Return the [X, Y] coordinate for the center point of the cell that contains the specified text.  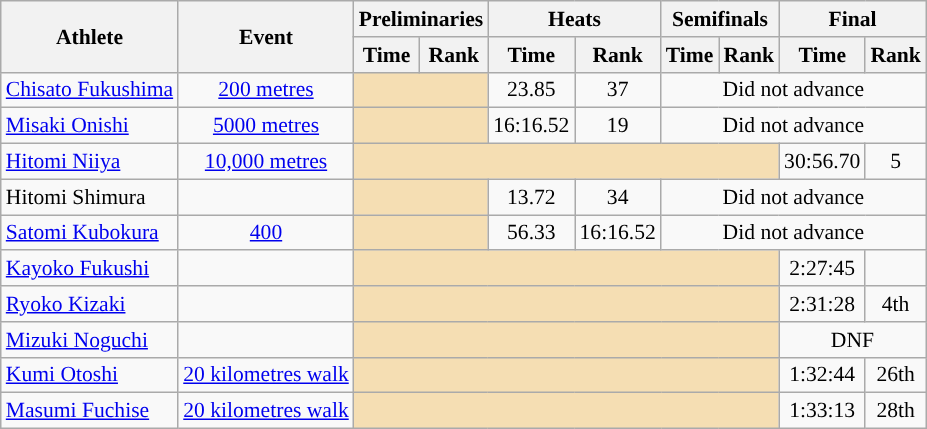
400 [266, 233]
Final [852, 19]
10,000 metres [266, 162]
Kayoko Fukushi [90, 269]
23.85 [531, 90]
Semifinals [720, 19]
5 [896, 162]
13.72 [531, 197]
Satomi Kubokura [90, 233]
5000 metres [266, 126]
Chisato Fukushima [90, 90]
Ryoko Kizaki [90, 304]
Hitomi Shimura [90, 197]
Event [266, 36]
30:56.70 [822, 162]
Preliminaries [421, 19]
2:31:28 [822, 304]
Mizuki Noguchi [90, 340]
Hitomi Niiya [90, 162]
Masumi Fuchise [90, 411]
34 [617, 197]
37 [617, 90]
1:32:44 [822, 375]
56.33 [531, 233]
2:27:45 [822, 269]
Heats [574, 19]
Kumi Otoshi [90, 375]
26th [896, 375]
19 [617, 126]
200 metres [266, 90]
1:33:13 [822, 411]
DNF [852, 340]
Athlete [90, 36]
4th [896, 304]
Misaki Onishi [90, 126]
28th [896, 411]
